From the cell containing the given text, extract its center point as [x, y] coordinate. 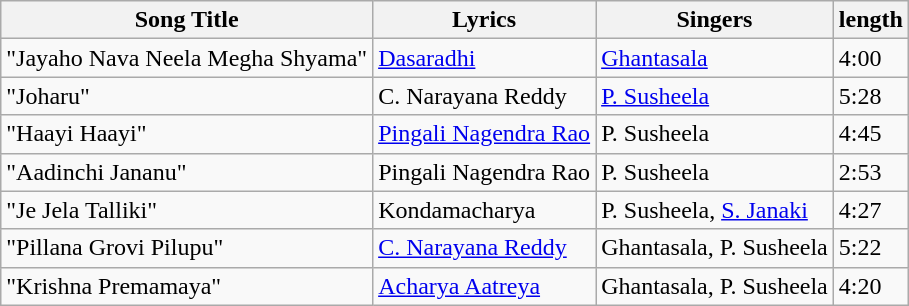
4:45 [870, 134]
Ghantasala [715, 58]
5:28 [870, 96]
4:00 [870, 58]
length [870, 20]
Dasaradhi [484, 58]
"Joharu" [187, 96]
"Pillana Grovi Pilupu" [187, 248]
5:22 [870, 248]
P. Susheela, S. Janaki [715, 210]
Acharya Aatreya [484, 286]
4:27 [870, 210]
Lyrics [484, 20]
2:53 [870, 172]
Kondamacharya [484, 210]
"Krishna Premamaya" [187, 286]
Song Title [187, 20]
Singers [715, 20]
"Jayaho Nava Neela Megha Shyama" [187, 58]
"Aadinchi Jananu" [187, 172]
"Je Jela Talliki" [187, 210]
4:20 [870, 286]
"Haayi Haayi" [187, 134]
